For the text-containing cell, return its midpoint in (x, y) coordinate format. 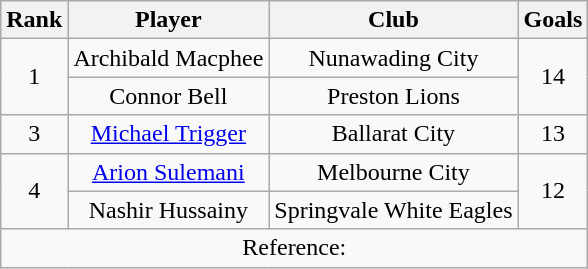
Goals (553, 20)
Ballarat City (394, 134)
Reference: (294, 248)
Arion Sulemani (168, 172)
Preston Lions (394, 96)
Springvale White Eagles (394, 210)
12 (553, 191)
4 (34, 191)
Club (394, 20)
1 (34, 77)
Nunawading City (394, 58)
3 (34, 134)
Michael Trigger (168, 134)
14 (553, 77)
Connor Bell (168, 96)
Rank (34, 20)
Player (168, 20)
13 (553, 134)
Nashir Hussainy (168, 210)
Melbourne City (394, 172)
Archibald Macphee (168, 58)
